Return [x, y] of the center of cell containing provided text 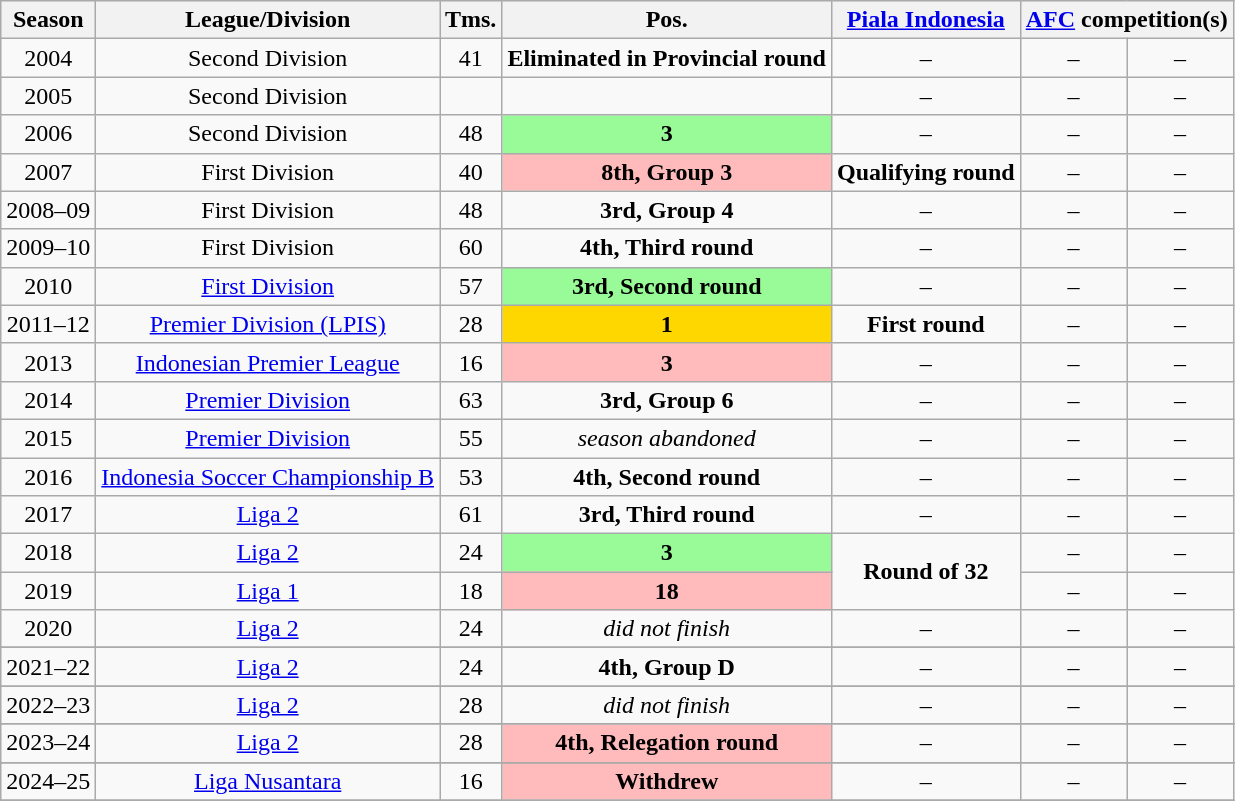
Round of 32 [926, 572]
3rd, Second round [667, 286]
2020 [48, 629]
Pos. [667, 20]
2013 [48, 362]
41 [471, 58]
2007 [48, 172]
57 [471, 286]
Indonesian Premier League [268, 362]
First round [926, 324]
2022–23 [48, 705]
2008–09 [48, 210]
2006 [48, 134]
55 [471, 438]
Piala Indonesia [926, 20]
4th, Group D [667, 667]
2021–22 [48, 667]
2004 [48, 58]
Premier Division (LPIS) [268, 324]
Withdrew [667, 781]
Season [48, 20]
League/Division [268, 20]
2023–24 [48, 743]
2017 [48, 515]
1 [667, 324]
8th, Group 3 [667, 172]
61 [471, 515]
3rd, Third round [667, 515]
Tms. [471, 20]
4th, Third round [667, 248]
2016 [48, 477]
2019 [48, 591]
60 [471, 248]
40 [471, 172]
2005 [48, 96]
2011–12 [48, 324]
4th, Relegation round [667, 743]
2009–10 [48, 248]
2010 [48, 286]
2024–25 [48, 781]
2014 [48, 400]
Liga Nusantara [268, 781]
2015 [48, 438]
3rd, Group 6 [667, 400]
3rd, Group 4 [667, 210]
Liga 1 [268, 591]
63 [471, 400]
Eliminated in Provincial round [667, 58]
53 [471, 477]
4th, Second round [667, 477]
season abandoned [667, 438]
2018 [48, 553]
AFC competition(s) [1126, 20]
Indonesia Soccer Championship B [268, 477]
Qualifying round [926, 172]
